Output the [x, y] coordinate of the center of the cell containing the given text.  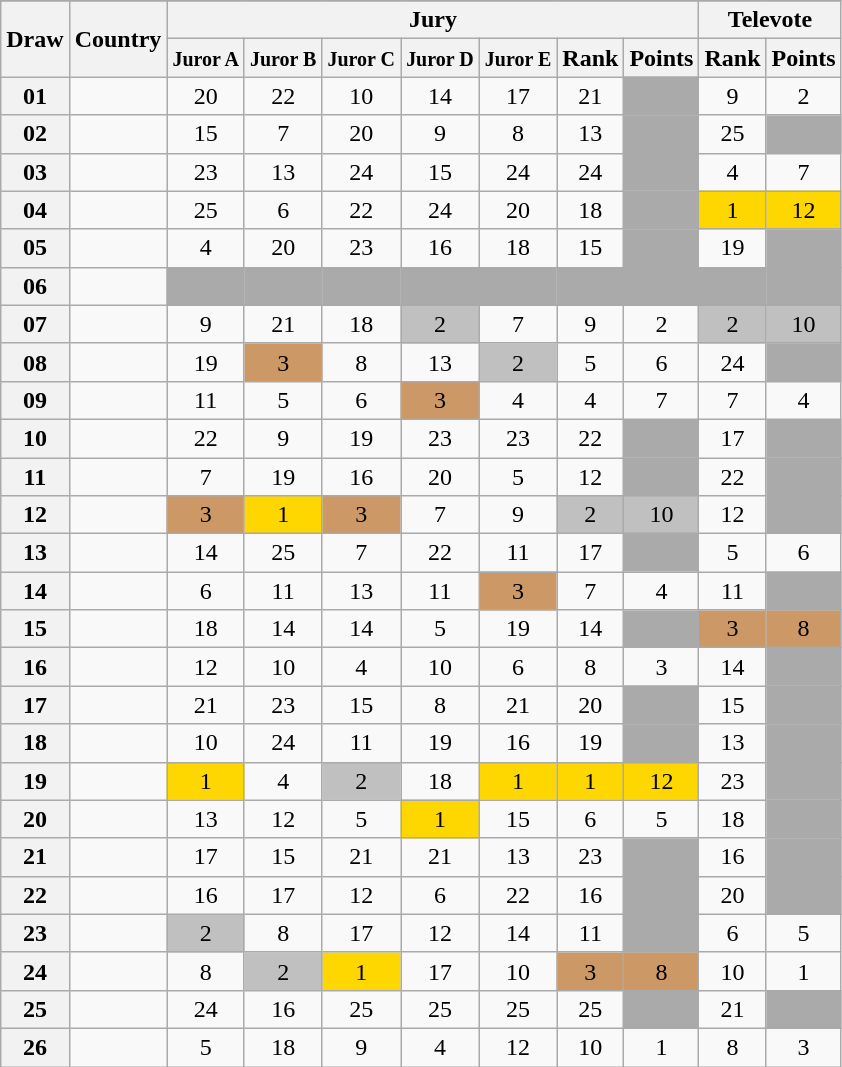
Televote [770, 20]
Juror E [518, 58]
26 [35, 1047]
Draw [35, 39]
Juror D [440, 58]
01 [35, 96]
Juror B [283, 58]
07 [35, 324]
Jury [433, 20]
04 [35, 210]
08 [35, 362]
09 [35, 400]
Juror C [362, 58]
05 [35, 248]
Juror A [206, 58]
06 [35, 286]
Country [118, 39]
02 [35, 134]
03 [35, 172]
